Provide the [x, y] coordinate of the cell's center where the given text is located.  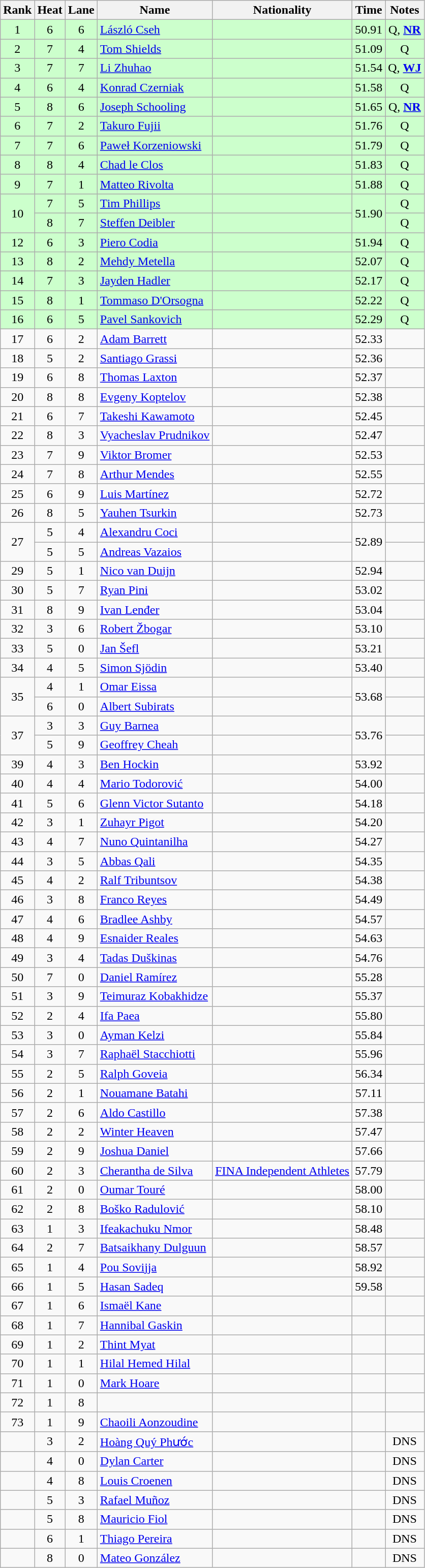
Daniel Ramírez [155, 977]
Takuro Fujii [155, 126]
24 [17, 474]
Hannibal Gaskin [155, 1325]
55.28 [369, 977]
51.83 [369, 165]
Mauricio Fiol [155, 1519]
31 [17, 610]
Jan Šefl [155, 648]
Hasan Sadeq [155, 1287]
15 [17, 300]
Tom Shields [155, 49]
52.37 [369, 378]
Jayden Hadler [155, 281]
Nationality [283, 10]
18 [17, 358]
57.38 [369, 1112]
Zuhayr Pigot [155, 822]
51.94 [369, 242]
63 [17, 1229]
58.48 [369, 1229]
54.00 [369, 783]
20 [17, 397]
52.22 [369, 300]
56 [17, 1093]
26 [17, 513]
Joshua Daniel [155, 1151]
Rafael Muñoz [155, 1500]
Bradlee Ashby [155, 919]
71 [17, 1383]
Rank [17, 10]
51 [17, 996]
Winter Heaven [155, 1132]
51.65 [369, 107]
Arthur Mendes [155, 474]
52.45 [369, 416]
Ismaël Kane [155, 1306]
Name [155, 10]
Glenn Victor Sutanto [155, 803]
39 [17, 764]
51.88 [369, 184]
Andreas Vazaios [155, 551]
58.57 [369, 1248]
53 [17, 1035]
55.37 [369, 996]
Boško Radulović [155, 1209]
34 [17, 668]
Matteo Rivolta [155, 184]
62 [17, 1209]
57.11 [369, 1093]
Dylan Carter [155, 1461]
52.89 [369, 542]
41 [17, 803]
Ralph Goveia [155, 1074]
65 [17, 1267]
64 [17, 1248]
54.38 [369, 881]
53.68 [369, 697]
55.96 [369, 1054]
Luis Martínez [155, 493]
51.09 [369, 49]
Nouamane Batahi [155, 1093]
44 [17, 861]
Adam Barrett [155, 339]
59.58 [369, 1287]
Tommaso D'Orsogna [155, 300]
46 [17, 900]
Joseph Schooling [155, 107]
52.73 [369, 513]
Mario Todorović [155, 783]
Omar Eissa [155, 687]
30 [17, 590]
68 [17, 1325]
53.02 [369, 590]
54.76 [369, 958]
40 [17, 783]
58 [17, 1132]
29 [17, 571]
53.40 [369, 668]
Mark Hoare [155, 1383]
52 [17, 1016]
51.79 [369, 145]
50 [17, 977]
45 [17, 881]
59 [17, 1151]
42 [17, 822]
21 [17, 416]
Abbas Qali [155, 861]
55.84 [369, 1035]
Aldo Castillo [155, 1112]
Thint Myat [155, 1344]
52.55 [369, 474]
Ben Hockin [155, 764]
54.63 [369, 938]
16 [17, 320]
Thomas Laxton [155, 378]
Mehdy Metella [155, 262]
52.38 [369, 397]
Mateo González [155, 1558]
53.76 [369, 735]
Alexandru Coci [155, 532]
50.91 [369, 29]
FINA Independent Athletes [283, 1170]
61 [17, 1190]
Evgeny Koptelov [155, 397]
69 [17, 1344]
54.35 [369, 861]
58.10 [369, 1209]
Pou Sovijja [155, 1267]
27 [17, 542]
Viktor Bromer [155, 455]
Geoffrey Cheah [155, 745]
43 [17, 841]
56.34 [369, 1074]
22 [17, 435]
László Cseh [155, 29]
Notes [405, 10]
32 [17, 629]
Albert Subirats [155, 706]
Louis Croenen [155, 1481]
Cherantha de Silva [155, 1170]
Franco Reyes [155, 900]
19 [17, 378]
Santiago Grassi [155, 358]
Heat [50, 10]
Konrad Czerniak [155, 87]
70 [17, 1364]
55 [17, 1074]
33 [17, 648]
67 [17, 1306]
Chad le Clos [155, 165]
Tim Phillips [155, 203]
Chaoili Aonzoudine [155, 1422]
52.47 [369, 435]
17 [17, 339]
Batsaikhany Dulguun [155, 1248]
51.90 [369, 213]
Lane [81, 10]
73 [17, 1422]
Hoàng Quý Phước [155, 1441]
53.04 [369, 610]
23 [17, 455]
54.27 [369, 841]
Simon Sjödin [155, 668]
Ivan Lenđer [155, 610]
Time [369, 10]
54.49 [369, 900]
51.54 [369, 68]
54.57 [369, 919]
Raphaël Stacchiotti [155, 1054]
Q, WJ [405, 68]
Ifeakachuku Nmor [155, 1229]
66 [17, 1287]
37 [17, 735]
54.18 [369, 803]
Hilal Hemed Hilal [155, 1364]
12 [17, 242]
57 [17, 1112]
53.10 [369, 629]
14 [17, 281]
35 [17, 697]
51.76 [369, 126]
Piero Codia [155, 242]
Li Zhuhao [155, 68]
53.92 [369, 764]
Ifa Paea [155, 1016]
52.29 [369, 320]
60 [17, 1170]
Paweł Korzeniowski [155, 145]
57.47 [369, 1132]
47 [17, 919]
Ralf Tribuntsov [155, 881]
Teimuraz Kobakhidze [155, 996]
Yauhen Tsurkin [155, 513]
55.80 [369, 1016]
51.58 [369, 87]
52.33 [369, 339]
57.79 [369, 1170]
53.21 [369, 648]
54.20 [369, 822]
Ryan Pini [155, 590]
Pavel Sankovich [155, 320]
52.53 [369, 455]
Nuno Quintanilha [155, 841]
52.07 [369, 262]
54 [17, 1054]
10 [17, 213]
Nico van Duijn [155, 571]
52.36 [369, 358]
Vyacheslav Prudnikov [155, 435]
Takeshi Kawamoto [155, 416]
48 [17, 938]
25 [17, 493]
13 [17, 262]
Esnaider Reales [155, 938]
Tadas Duškinas [155, 958]
Steffen Deibler [155, 223]
Oumar Touré [155, 1190]
52.17 [369, 281]
58.00 [369, 1190]
Ayman Kelzi [155, 1035]
52.94 [369, 571]
72 [17, 1402]
Thiago Pereira [155, 1539]
49 [17, 958]
52.72 [369, 493]
Guy Barnea [155, 726]
Robert Žbogar [155, 629]
58.92 [369, 1267]
57.66 [369, 1151]
